Extract the [x, y] coordinate from the center of the cell holding the provided text.  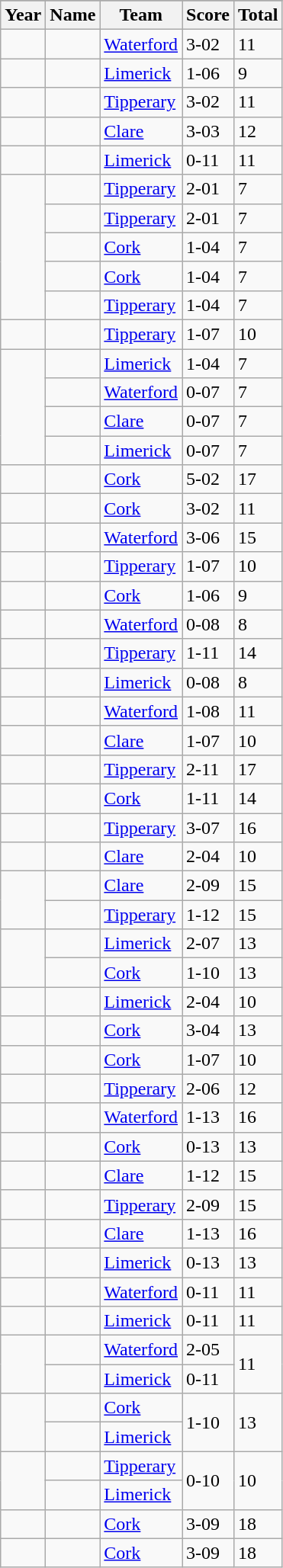
3-07 [208, 827]
2-05 [208, 1350]
3-06 [208, 537]
5-02 [208, 479]
2-11 [208, 769]
Name [73, 15]
3-03 [208, 131]
2-07 [208, 944]
Year [23, 15]
Total [259, 15]
3-04 [208, 1031]
Team [141, 15]
2-06 [208, 1089]
0-10 [208, 1480]
1-08 [208, 711]
Score [208, 15]
